Output the [x, y] coordinate of the center of the cell containing the given text.  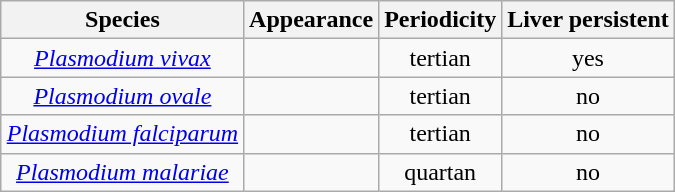
yes [588, 58]
Species [122, 20]
Plasmodium ovale [122, 96]
Plasmodium falciparum [122, 134]
Appearance [312, 20]
quartan [440, 172]
Plasmodium vivax [122, 58]
Plasmodium malariae [122, 172]
Periodicity [440, 20]
Liver persistent [588, 20]
